From the cell containing the given text, extract its center point as [X, Y] coordinate. 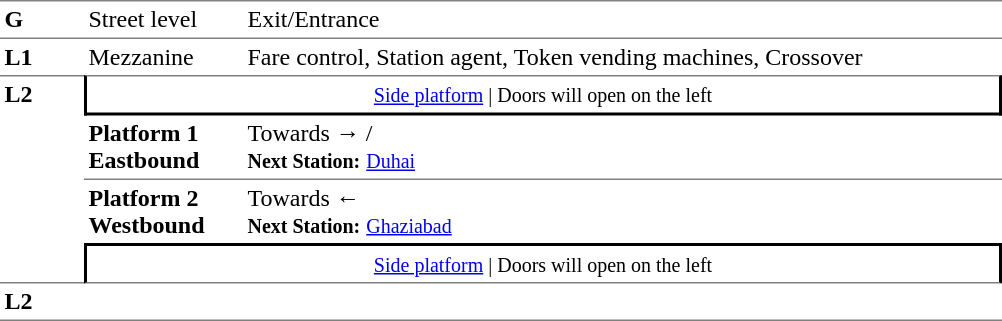
Platform 1Eastbound [164, 148]
Mezzanine [164, 57]
L1 [42, 57]
Towards → / Next Station: Duhai [622, 148]
Exit/Entrance [622, 20]
Street level [164, 20]
Fare control, Station agent, Token vending machines, Crossover [622, 57]
L2 [42, 179]
Towards ← Next Station: Ghaziabad [622, 212]
G [42, 20]
Platform 2Westbound [164, 212]
